Pinpoint the cell where the given text exists, returning its [X, Y] midpoint coordinate. 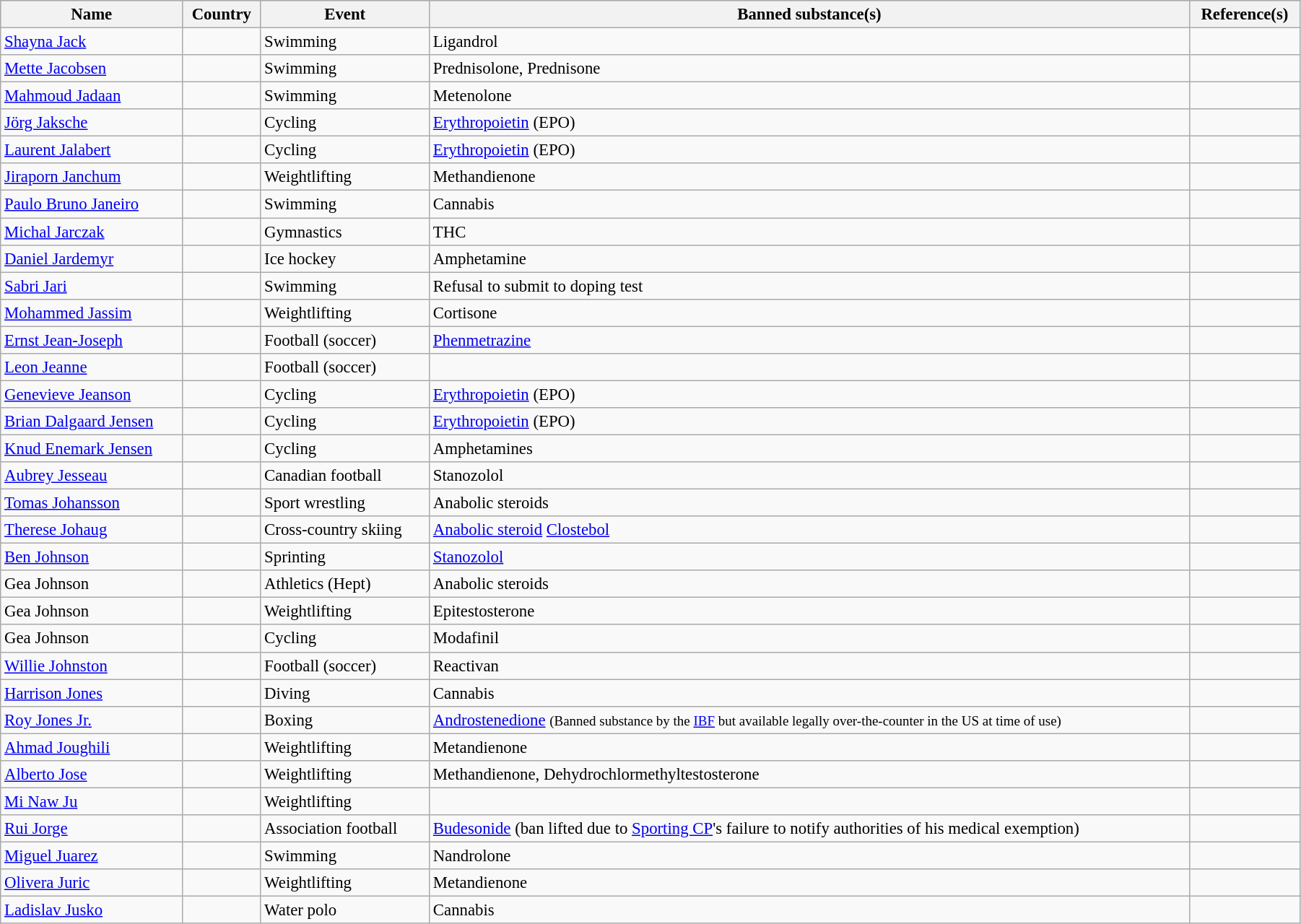
Boxing [345, 720]
Paulo Bruno Janeiro [92, 204]
Association football [345, 829]
Cortisone [810, 313]
Mahmoud Jadaan [92, 96]
Amphetamines [810, 448]
Nandrolone [810, 855]
Mi Naw Ju [92, 801]
Methandienone, Dehydrochlormethyltestosterone [810, 775]
Amphetamine [810, 258]
Mette Jacobsen [92, 69]
Laurent Jalabert [92, 150]
Anabolic steroid Clostebol [810, 530]
Roy Jones Jr. [92, 720]
Methandienone [810, 177]
Modafinil [810, 639]
Aubrey Jesseau [92, 476]
Budesonide (ban lifted due to Sporting CP's failure to notify authorities of his medical exemption) [810, 829]
Diving [345, 693]
Ernst Jean-Joseph [92, 340]
Willie Johnston [92, 666]
Sabri Jari [92, 286]
Canadian football [345, 476]
Reactivan [810, 666]
Alberto Jose [92, 775]
Michal Jarczak [92, 232]
Jiraporn Janchum [92, 177]
Olivera Juric [92, 883]
Water polo [345, 910]
Gymnastics [345, 232]
Genevieve Jeanson [92, 394]
Cross-country skiing [345, 530]
Reference(s) [1245, 14]
Ladislav Jusko [92, 910]
Country [222, 14]
Ice hockey [345, 258]
Androstenedione (Banned substance by the IBF but available legally over-the-counter in the US at time of use) [810, 720]
Epitestosterone [810, 611]
Mohammed Jassim [92, 313]
Banned substance(s) [810, 14]
Athletics (Hept) [345, 584]
Name [92, 14]
Brian Dalgaard Jensen [92, 422]
Shayna Jack [92, 42]
Ahmad Joughili [92, 747]
Harrison Jones [92, 693]
Ligandrol [810, 42]
Metenolone [810, 96]
Therese Johaug [92, 530]
Refusal to submit to doping test [810, 286]
Sport wrestling [345, 503]
Sprinting [345, 557]
Miguel Juarez [92, 855]
Knud Enemark Jensen [92, 448]
Daniel Jardemyr [92, 258]
Rui Jorge [92, 829]
Jörg Jaksche [92, 123]
Prednisolone, Prednisone [810, 69]
Ben Johnson [92, 557]
Tomas Johansson [92, 503]
Event [345, 14]
Leon Jeanne [92, 367]
THC [810, 232]
Phenmetrazine [810, 340]
